Return [x, y] of the center of cell containing provided text 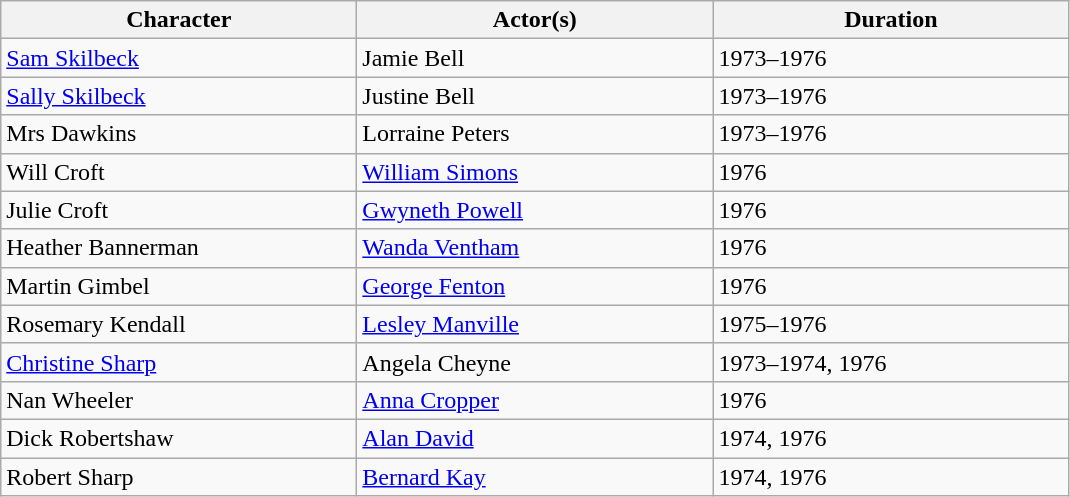
Sally Skilbeck [179, 96]
Duration [891, 20]
Martin Gimbel [179, 286]
Actor(s) [535, 20]
Robert Sharp [179, 477]
William Simons [535, 172]
Christine Sharp [179, 362]
Rosemary Kendall [179, 324]
Wanda Ventham [535, 248]
Will Croft [179, 172]
Julie Croft [179, 210]
1975–1976 [891, 324]
Angela Cheyne [535, 362]
Bernard Kay [535, 477]
Jamie Bell [535, 58]
Dick Robertshaw [179, 438]
Sam Skilbeck [179, 58]
Gwyneth Powell [535, 210]
Alan David [535, 438]
1973–1974, 1976 [891, 362]
Character [179, 20]
Mrs Dawkins [179, 134]
Nan Wheeler [179, 400]
Lorraine Peters [535, 134]
Lesley Manville [535, 324]
Anna Cropper [535, 400]
Heather Bannerman [179, 248]
George Fenton [535, 286]
Justine Bell [535, 96]
